Extract the [x, y] coordinate from the center of the cell holding the provided text.  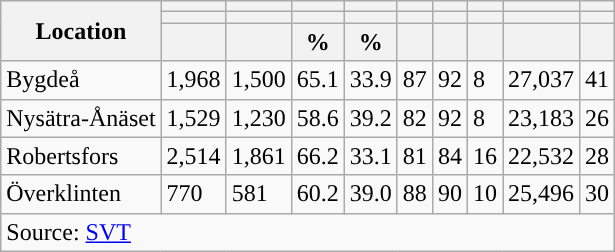
87 [414, 80]
770 [194, 194]
58.6 [318, 118]
27,037 [542, 80]
39.2 [370, 118]
1,230 [258, 118]
39.0 [370, 194]
66.2 [318, 156]
1,500 [258, 80]
1,968 [194, 80]
23,183 [542, 118]
33.9 [370, 80]
16 [484, 156]
1,861 [258, 156]
581 [258, 194]
81 [414, 156]
30 [598, 194]
Överklinten [81, 194]
25,496 [542, 194]
2,514 [194, 156]
41 [598, 80]
1,529 [194, 118]
10 [484, 194]
82 [414, 118]
84 [450, 156]
26 [598, 118]
Robertsfors [81, 156]
65.1 [318, 80]
Source: SVT [308, 232]
60.2 [318, 194]
33.1 [370, 156]
90 [450, 194]
Nysätra-Ånäset [81, 118]
22,532 [542, 156]
88 [414, 194]
Location [81, 31]
Bygdeå [81, 80]
28 [598, 156]
